Determine the (X, Y) coordinate at the center of the cell enclosing the given text.  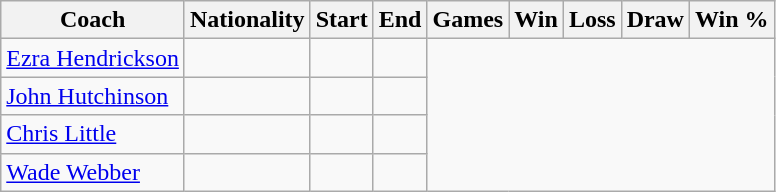
Coach (93, 20)
Loss (592, 20)
Chris Little (93, 134)
End (400, 20)
Wade Webber (93, 172)
John Hutchinson (93, 96)
Win (536, 20)
Nationality (247, 20)
Draw (655, 20)
Ezra Hendrickson (93, 58)
Start (342, 20)
Games (468, 20)
Win % (732, 20)
